Scan for the cell matching the given text and deliver its (x, y) coordinate at center. 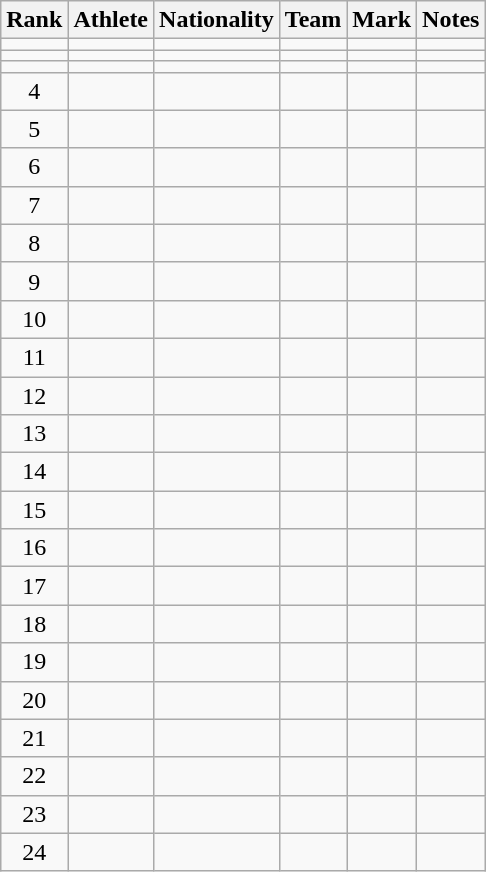
Team (313, 20)
11 (34, 357)
14 (34, 472)
13 (34, 434)
24 (34, 852)
19 (34, 662)
21 (34, 738)
23 (34, 814)
9 (34, 281)
22 (34, 776)
7 (34, 205)
8 (34, 243)
16 (34, 548)
20 (34, 700)
4 (34, 91)
5 (34, 129)
Athlete (111, 20)
Nationality (217, 20)
Mark (382, 20)
15 (34, 510)
6 (34, 167)
Rank (34, 20)
18 (34, 624)
Notes (451, 20)
10 (34, 319)
12 (34, 395)
17 (34, 586)
